Locate the cell with the specified text and output its [x, y] center coordinate. 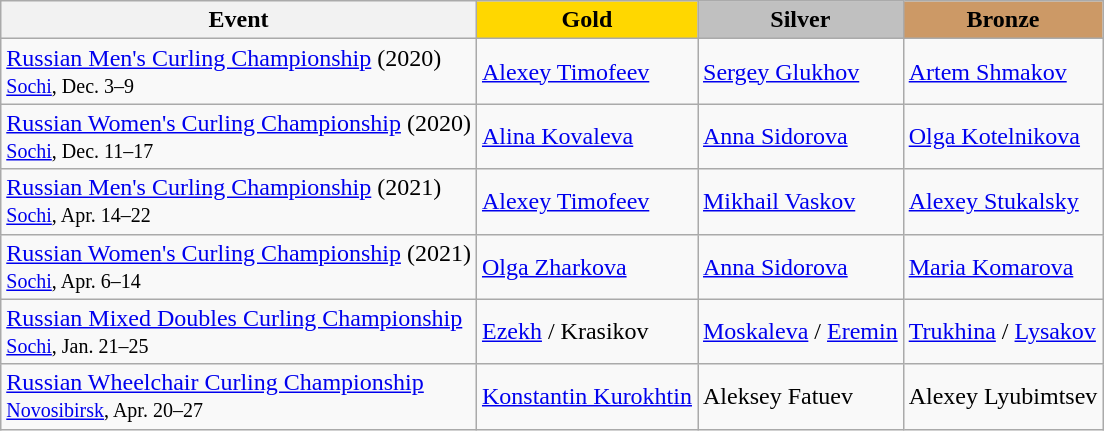
Alexey Lyubimtsev [1003, 396]
Russian Women's Curling Championship (2020) Sochi, Dec. 11–17 [239, 136]
Gold [586, 20]
Aleksey Fatuev [801, 396]
Artem Shmakov [1003, 72]
Russian Wheelchair Curling Championship Novosibirsk, Apr. 20–27 [239, 396]
Russian Men's Curling Championship (2020) Sochi, Dec. 3–9 [239, 72]
Alexey Stukalsky [1003, 202]
Ezekh / Krasikov [586, 332]
Olga Zharkova [586, 266]
Mikhail Vaskov [801, 202]
Sergey Glukhov [801, 72]
Olga Kotelnikova [1003, 136]
Russian Mixed Doubles Curling Championship Sochi, Jan. 21–25 [239, 332]
Alina Kovaleva [586, 136]
Maria Komarova [1003, 266]
Trukhina / Lysakov [1003, 332]
Bronze [1003, 20]
Russian Men's Curling Championship (2021) Sochi, Apr. 14–22 [239, 202]
Russian Women's Curling Championship (2021) Sochi, Apr. 6–14 [239, 266]
Konstantin Kurokhtin [586, 396]
Silver [801, 20]
Event [239, 20]
Moskaleva / Eremin [801, 332]
